From the cell containing the given text, extract its center point as (X, Y) coordinate. 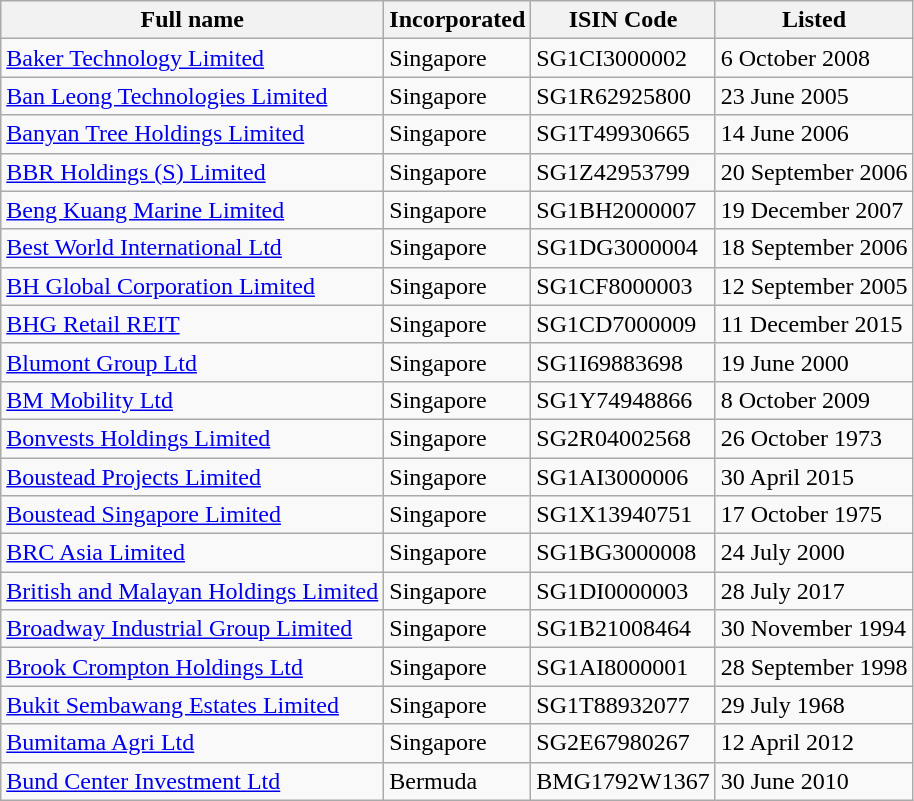
BBR Holdings (S) Limited (192, 172)
SG1Z42953799 (623, 172)
Broadway Industrial Group Limited (192, 629)
SG1CD7000009 (623, 324)
14 June 2006 (814, 134)
19 December 2007 (814, 210)
Blumont Group Ltd (192, 362)
SG1R62925800 (623, 96)
Best World International Ltd (192, 248)
SG1X13940751 (623, 515)
19 June 2000 (814, 362)
SG1AI3000006 (623, 477)
18 September 2006 (814, 248)
8 October 2009 (814, 400)
Banyan Tree Holdings Limited (192, 134)
SG2E67980267 (623, 743)
Full name (192, 20)
Bukit Sembawang Estates Limited (192, 705)
BRC Asia Limited (192, 553)
SG1DI0000003 (623, 591)
SG1T49930665 (623, 134)
Boustead Singapore Limited (192, 515)
SG1CF8000003 (623, 286)
Bonvests Holdings Limited (192, 438)
British and Malayan Holdings Limited (192, 591)
Bumitama Agri Ltd (192, 743)
SG2R04002568 (623, 438)
24 July 2000 (814, 553)
SG1CI3000002 (623, 58)
12 April 2012 (814, 743)
SG1Y74948866 (623, 400)
BM Mobility Ltd (192, 400)
30 April 2015 (814, 477)
30 June 2010 (814, 781)
11 December 2015 (814, 324)
Ban Leong Technologies Limited (192, 96)
23 June 2005 (814, 96)
SG1B21008464 (623, 629)
Bund Center Investment Ltd (192, 781)
BHG Retail REIT (192, 324)
SG1T88932077 (623, 705)
Incorporated (458, 20)
Baker Technology Limited (192, 58)
ISIN Code (623, 20)
17 October 1975 (814, 515)
BMG1792W1367 (623, 781)
28 July 2017 (814, 591)
SG1BH2000007 (623, 210)
29 July 1968 (814, 705)
20 September 2006 (814, 172)
12 September 2005 (814, 286)
BH Global Corporation Limited (192, 286)
Beng Kuang Marine Limited (192, 210)
SG1DG3000004 (623, 248)
Listed (814, 20)
SG1AI8000001 (623, 667)
26 October 1973 (814, 438)
Bermuda (458, 781)
Boustead Projects Limited (192, 477)
28 September 1998 (814, 667)
30 November 1994 (814, 629)
6 October 2008 (814, 58)
SG1BG3000008 (623, 553)
SG1I69883698 (623, 362)
Brook Crompton Holdings Ltd (192, 667)
